From the cell containing the given text, extract its center point as (x, y) coordinate. 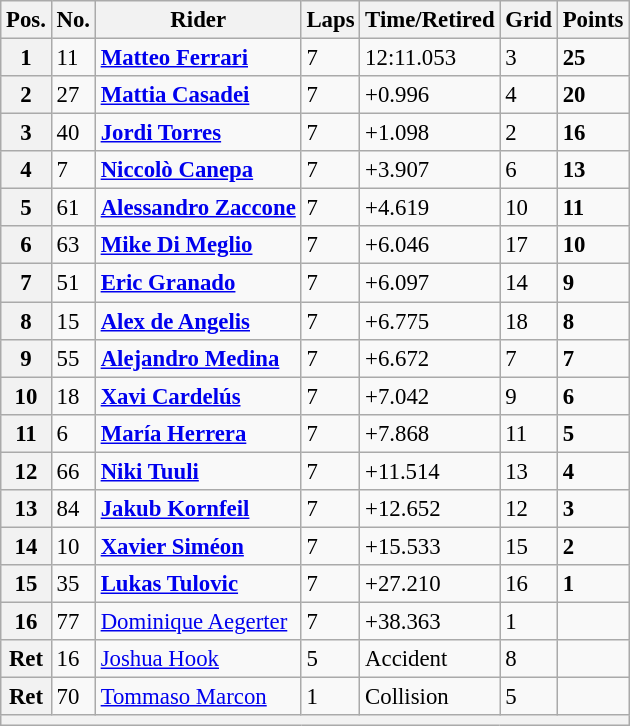
+6.672 (430, 358)
61 (73, 208)
Collision (430, 697)
Alex de Angelis (198, 321)
70 (73, 697)
55 (73, 358)
Xavi Cardelús (198, 396)
+38.363 (430, 621)
Dominique Aegerter (198, 621)
Time/Retired (430, 20)
Jordi Torres (198, 133)
Points (592, 20)
51 (73, 283)
40 (73, 133)
+27.210 (430, 584)
+1.098 (430, 133)
77 (73, 621)
Joshua Hook (198, 659)
Jakub Kornfeil (198, 509)
Xavier Siméon (198, 546)
Tommaso Marcon (198, 697)
+3.907 (430, 170)
84 (73, 509)
+0.996 (430, 95)
+6.046 (430, 245)
+6.097 (430, 283)
Grid (528, 20)
Niccolò Canepa (198, 170)
17 (528, 245)
27 (73, 95)
12:11.053 (430, 58)
Alejandro Medina (198, 358)
+7.042 (430, 396)
66 (73, 471)
+7.868 (430, 433)
Pos. (26, 20)
20 (592, 95)
+6.775 (430, 321)
63 (73, 245)
Mike Di Meglio (198, 245)
Mattia Casadei (198, 95)
Lukas Tulovic (198, 584)
Accident (430, 659)
Rider (198, 20)
Laps (330, 20)
35 (73, 584)
Alessandro Zaccone (198, 208)
Matteo Ferrari (198, 58)
No. (73, 20)
Niki Tuuli (198, 471)
+15.533 (430, 546)
25 (592, 58)
+12.652 (430, 509)
+4.619 (430, 208)
Eric Granado (198, 283)
María Herrera (198, 433)
+11.514 (430, 471)
